Output the (X, Y) coordinate of the center of the cell containing the given text.  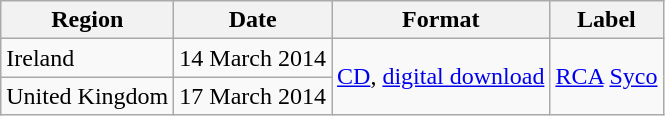
14 March 2014 (253, 58)
17 March 2014 (253, 96)
CD, digital download (441, 77)
United Kingdom (88, 96)
Label (606, 20)
Date (253, 20)
Ireland (88, 58)
Format (441, 20)
Region (88, 20)
RCA Syco (606, 77)
